Locate the cell with the specified text and output its (X, Y) center coordinate. 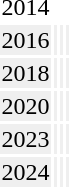
2016 (26, 40)
2020 (26, 106)
2024 (26, 172)
2023 (26, 139)
2018 (26, 73)
